From the cell containing the given text, extract its center point as [X, Y] coordinate. 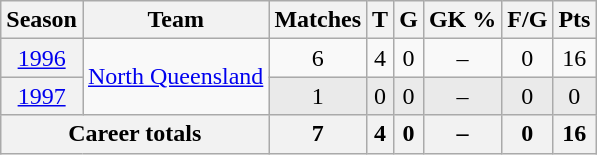
Season [42, 20]
7 [318, 134]
F/G [528, 20]
1997 [42, 96]
1996 [42, 58]
6 [318, 58]
1 [318, 96]
GK % [462, 20]
Matches [318, 20]
T [380, 20]
Career totals [135, 134]
North Queensland [175, 77]
Pts [574, 20]
G [409, 20]
Team [175, 20]
